Provide the [x, y] coordinate of the cell's center where the given text is located.  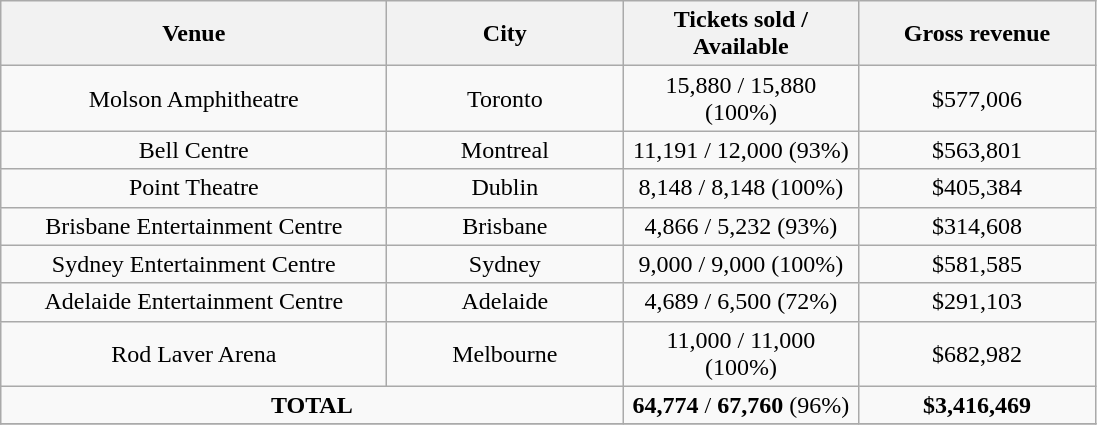
Dublin [505, 188]
4,689 / 6,500 (72%) [741, 302]
64,774 / 67,760 (96%) [741, 405]
Brisbane Entertainment Centre [194, 226]
9,000 / 9,000 (100%) [741, 264]
Sydney Entertainment Centre [194, 264]
$405,384 [977, 188]
$314,608 [977, 226]
$581,585 [977, 264]
Bell Centre [194, 150]
Venue [194, 34]
$563,801 [977, 150]
$291,103 [977, 302]
Toronto [505, 98]
Brisbane [505, 226]
11,000 / 11,000 (100%) [741, 354]
4,866 / 5,232 (93%) [741, 226]
8,148 / 8,148 (100%) [741, 188]
Gross revenue [977, 34]
Melbourne [505, 354]
Sydney [505, 264]
Rod Laver Arena [194, 354]
Adelaide Entertainment Centre [194, 302]
Adelaide [505, 302]
Molson Amphitheatre [194, 98]
$3,416,469 [977, 405]
Montreal [505, 150]
15,880 / 15,880 (100%) [741, 98]
TOTAL [312, 405]
Tickets sold / Available [741, 34]
Point Theatre [194, 188]
$682,982 [977, 354]
City [505, 34]
$577,006 [977, 98]
11,191 / 12,000 (93%) [741, 150]
